Find where the given text appears and provide that cell's center as [X, Y] coordinate. 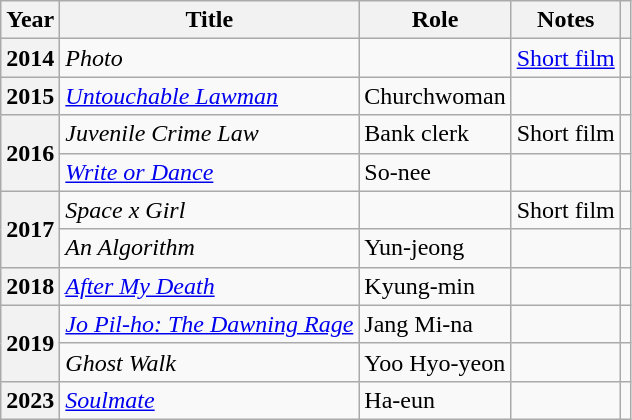
Soulmate [210, 400]
Kyung-min [435, 286]
2014 [30, 58]
2016 [30, 153]
Yun-jeong [435, 248]
Role [435, 20]
Space x Girl [210, 210]
Churchwoman [435, 96]
Juvenile Crime Law [210, 134]
So-nee [435, 172]
2019 [30, 343]
Jo Pil-ho: The Dawning Rage [210, 324]
2015 [30, 96]
An Algorithm [210, 248]
Write or Dance [210, 172]
Yoo Hyo-yeon [435, 362]
Jang Mi-na [435, 324]
2018 [30, 286]
2023 [30, 400]
Title [210, 20]
2017 [30, 229]
Ha-eun [435, 400]
After My Death [210, 286]
Photo [210, 58]
Ghost Walk [210, 362]
Notes [566, 20]
Year [30, 20]
Bank clerk [435, 134]
Untouchable Lawman [210, 96]
